Provide the [x, y] coordinate of the cell's center where the given text is located.  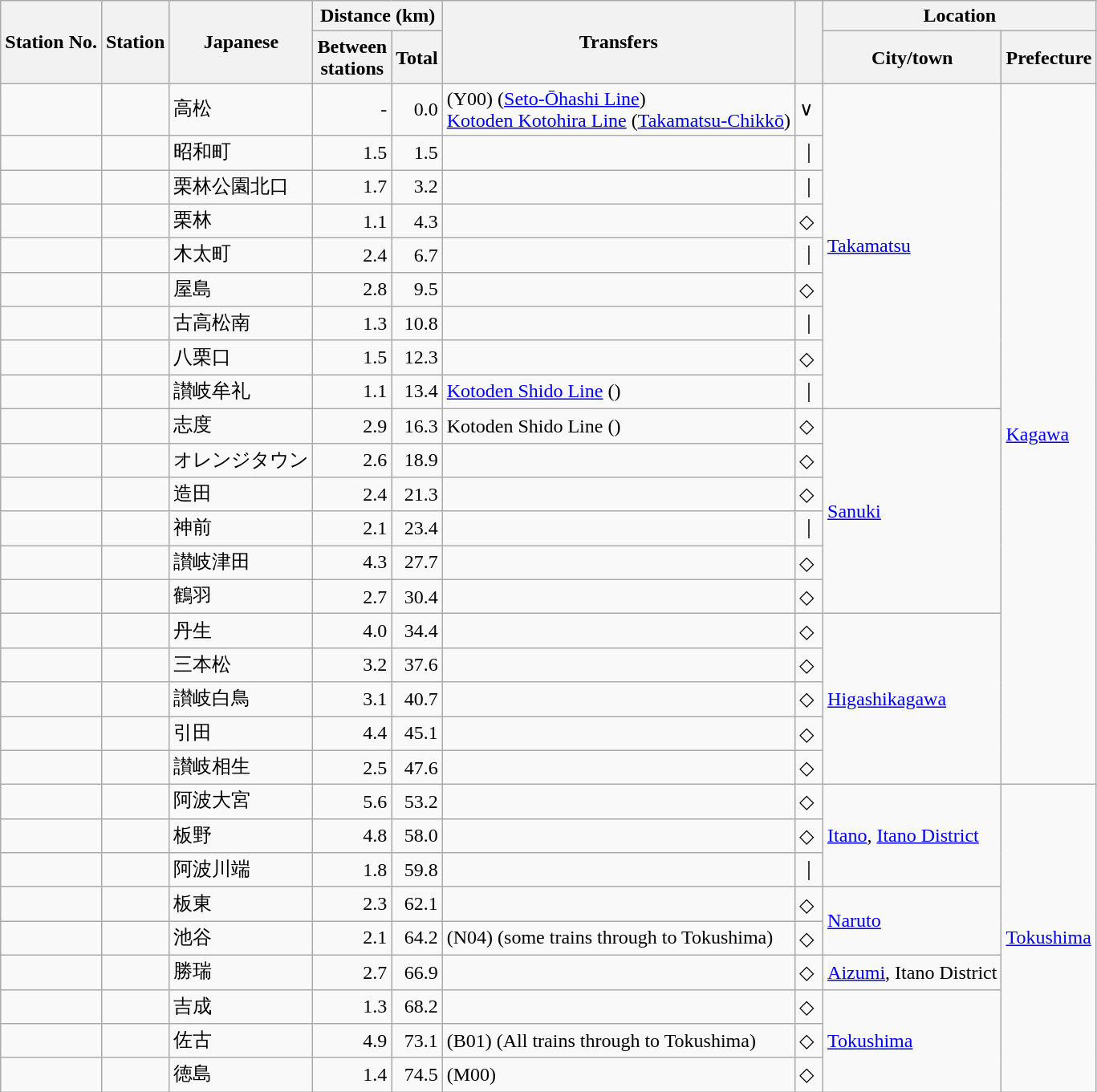
3.1 [352, 700]
Kagawa [1049, 434]
讃岐相生 [241, 767]
4.0 [352, 631]
讃岐津田 [241, 563]
(M00) [618, 1075]
4.4 [352, 733]
阿波大宮 [241, 802]
City/town [912, 58]
Itano, Itano District [912, 836]
板東 [241, 903]
Higashikagawa [912, 700]
八栗口 [241, 358]
吉成 [241, 1006]
勝瑞 [241, 972]
16.3 [417, 425]
志度 [241, 425]
栗林 [241, 221]
∨ [809, 109]
阿波川端 [241, 870]
高松 [241, 109]
1.7 [352, 188]
神前 [241, 528]
Betweenstations [352, 58]
佐古 [241, 1041]
Station [135, 42]
21.3 [417, 494]
64.2 [417, 939]
(N04) (some trains through to Tokushima) [618, 939]
53.2 [417, 802]
18.9 [417, 461]
62.1 [417, 903]
1.8 [352, 870]
板野 [241, 836]
(B01) (All trains through to Tokushima) [618, 1041]
23.4 [417, 528]
丹生 [241, 631]
2.5 [352, 767]
37.6 [417, 664]
木太町 [241, 255]
Naruto [912, 921]
讃岐白鳥 [241, 700]
Japanese [241, 42]
池谷 [241, 939]
Distance (km) [377, 16]
2.6 [352, 461]
屋島 [241, 289]
30.4 [417, 597]
栗林公園北口 [241, 188]
Transfers [618, 42]
66.9 [417, 972]
引田 [241, 733]
造田 [241, 494]
- [352, 109]
Aizumi, Itano District [912, 972]
Total [417, 58]
オレンジタウン [241, 461]
Prefecture [1049, 58]
0.0 [417, 109]
5.6 [352, 802]
三本松 [241, 664]
45.1 [417, 733]
34.4 [417, 631]
4.8 [352, 836]
9.5 [417, 289]
6.7 [417, 255]
73.1 [417, 1041]
昭和町 [241, 152]
2.8 [352, 289]
2.3 [352, 903]
Location [960, 16]
4.9 [352, 1041]
59.8 [417, 870]
讃岐牟礼 [241, 392]
Takamatsu [912, 246]
58.0 [417, 836]
徳島 [241, 1075]
(Y00) (Seto-Ōhashi Line)Kotoden Kotohira Line (Takamatsu-Chikkō) [618, 109]
40.7 [417, 700]
13.4 [417, 392]
1.4 [352, 1075]
74.5 [417, 1075]
古高松南 [241, 324]
68.2 [417, 1006]
鶴羽 [241, 597]
Sanuki [912, 510]
12.3 [417, 358]
27.7 [417, 563]
47.6 [417, 767]
Station No. [51, 42]
10.8 [417, 324]
2.9 [352, 425]
